Find where the given text appears and provide that cell's center as (X, Y) coordinate. 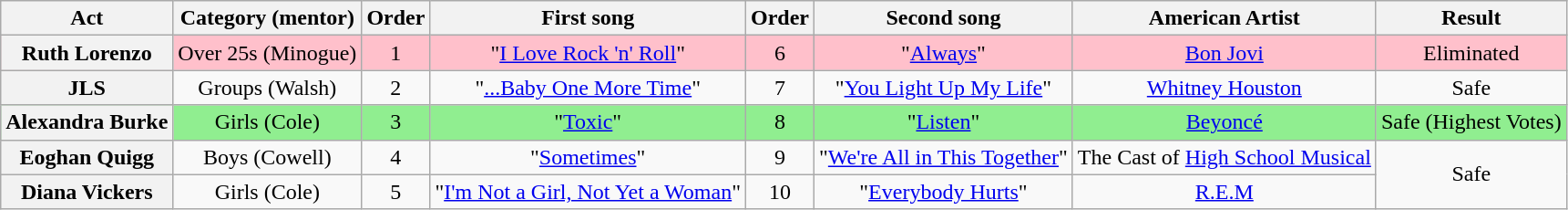
"You Light Up My Life" (944, 88)
Second song (944, 18)
9 (780, 157)
Whitney Houston (1225, 88)
8 (780, 122)
1 (395, 53)
American Artist (1225, 18)
10 (780, 192)
Category (mentor) (268, 18)
Alexandra Burke (87, 122)
6 (780, 53)
Boys (Cowell) (268, 157)
"I Love Rock 'n' Roll" (589, 53)
5 (395, 192)
Eliminated (1471, 53)
Eoghan Quigg (87, 157)
JLS (87, 88)
"Toxic" (589, 122)
2 (395, 88)
The Cast of High School Musical (1225, 157)
"We're All in This Together" (944, 157)
"Sometimes" (589, 157)
7 (780, 88)
"Listen" (944, 122)
Groups (Walsh) (268, 88)
Diana Vickers (87, 192)
Beyoncé (1225, 122)
Over 25s (Minogue) (268, 53)
"Always" (944, 53)
4 (395, 157)
Act (87, 18)
"I'm Not a Girl, Not Yet a Woman" (589, 192)
3 (395, 122)
Result (1471, 18)
Bon Jovi (1225, 53)
Safe (Highest Votes) (1471, 122)
"Everybody Hurts" (944, 192)
R.E.M (1225, 192)
"...Baby One More Time" (589, 88)
First song (589, 18)
Ruth Lorenzo (87, 53)
